Capture the cell that displays the provided text and extract its [x, y] central coordinate. 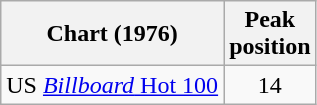
14 [270, 85]
Chart (1976) [112, 34]
Peakposition [270, 34]
US Billboard Hot 100 [112, 85]
